Pinpoint the cell where the given text exists, returning its [X, Y] midpoint coordinate. 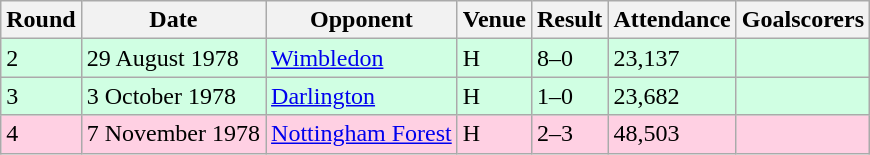
2 [41, 58]
29 August 1978 [173, 58]
23,137 [672, 58]
4 [41, 134]
Date [173, 20]
Darlington [362, 96]
Opponent [362, 20]
3 October 1978 [173, 96]
1–0 [569, 96]
48,503 [672, 134]
Nottingham Forest [362, 134]
Goalscorers [802, 20]
3 [41, 96]
23,682 [672, 96]
2–3 [569, 134]
Wimbledon [362, 58]
8–0 [569, 58]
Venue [494, 20]
7 November 1978 [173, 134]
Attendance [672, 20]
Round [41, 20]
Result [569, 20]
